Detect which cell encompasses the target text, then output its (X, Y) center coordinate. 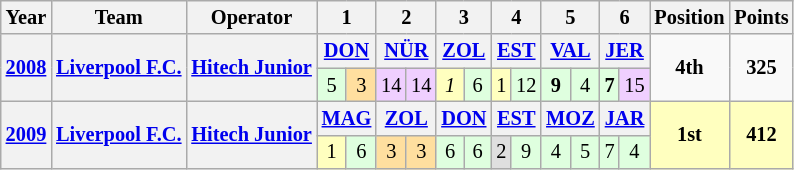
JER (625, 51)
MAG (347, 118)
JAR (625, 118)
Operator (251, 17)
2008 (26, 68)
MOZ (570, 118)
VAL (570, 51)
2009 (26, 134)
12 (526, 85)
325 (761, 68)
Position (690, 17)
15 (634, 85)
NÜR (406, 51)
4th (690, 68)
Year (26, 17)
1st (690, 134)
Team (118, 17)
Points (761, 17)
412 (761, 134)
